Search for the cell housing the specified text and yield its [x, y] center coordinate. 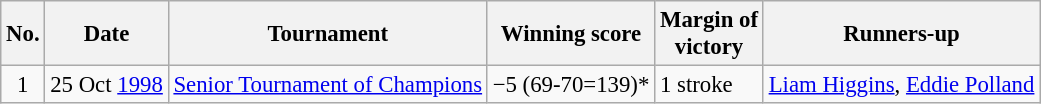
Liam Higgins, Eddie Polland [901, 85]
Tournament [328, 34]
Winning score [570, 34]
−5 (69-70=139)* [570, 85]
No. [23, 34]
1 [23, 85]
1 stroke [710, 85]
Senior Tournament of Champions [328, 85]
Margin ofvictory [710, 34]
Runners-up [901, 34]
Date [106, 34]
25 Oct 1998 [106, 85]
